Output the [X, Y] coordinate of the center of the cell containing the given text.  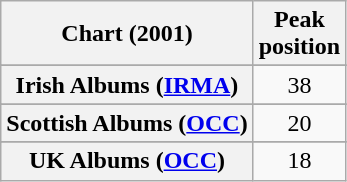
38 [299, 85]
UK Albums (OCC) [127, 161]
Chart (2001) [127, 34]
20 [299, 123]
18 [299, 161]
Peakposition [299, 34]
Irish Albums (IRMA) [127, 85]
Scottish Albums (OCC) [127, 123]
